Scan for the cell matching the given text and deliver its (X, Y) coordinate at center. 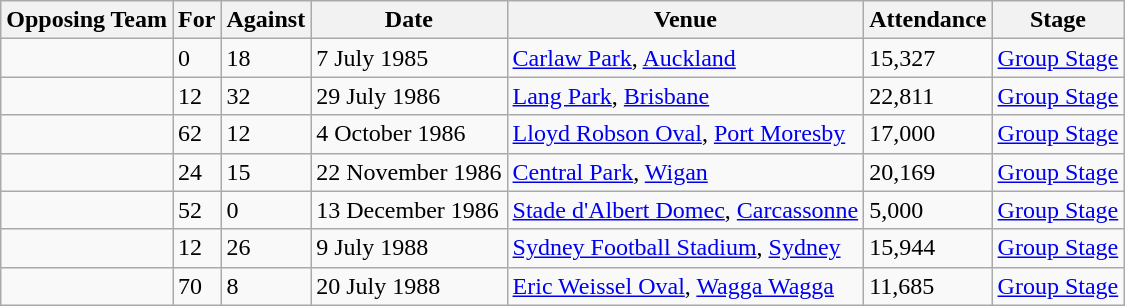
Eric Weissel Oval, Wagga Wagga (686, 286)
18 (266, 58)
Venue (686, 20)
20 July 1988 (409, 286)
11,685 (928, 286)
15,944 (928, 248)
52 (197, 210)
22,811 (928, 96)
For (197, 20)
Opposing Team (87, 20)
Carlaw Park, Auckland (686, 58)
Stage (1058, 20)
22 November 1986 (409, 172)
62 (197, 134)
70 (197, 286)
24 (197, 172)
Sydney Football Stadium, Sydney (686, 248)
Lang Park, Brisbane (686, 96)
Central Park, Wigan (686, 172)
Stade d'Albert Domec, Carcassonne (686, 210)
7 July 1985 (409, 58)
15,327 (928, 58)
8 (266, 286)
Lloyd Robson Oval, Port Moresby (686, 134)
29 July 1986 (409, 96)
17,000 (928, 134)
9 July 1988 (409, 248)
Date (409, 20)
Attendance (928, 20)
5,000 (928, 210)
32 (266, 96)
4 October 1986 (409, 134)
15 (266, 172)
26 (266, 248)
20,169 (928, 172)
Against (266, 20)
13 December 1986 (409, 210)
